Locate the cell with the specified text and output its (x, y) center coordinate. 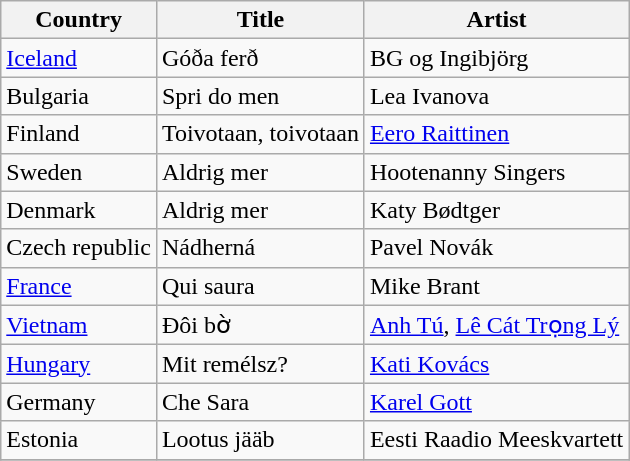
Finland (79, 134)
Sweden (79, 172)
Eero Raittinen (496, 134)
Qui saura (260, 286)
BG og Ingibjörg (496, 58)
Pavel Novák (496, 248)
Hungary (79, 364)
Czech republic (79, 248)
Karel Gott (496, 402)
Title (260, 20)
Iceland (79, 58)
Góða ferð (260, 58)
Anh Tú, Lê Cát Trọng Lý (496, 325)
Eesti Raadio Meeskvartett (496, 440)
Kati Kovács (496, 364)
France (79, 286)
Denmark (79, 210)
Bulgaria (79, 96)
Spri do men (260, 96)
Lootus jääb (260, 440)
Artist (496, 20)
Mike Brant (496, 286)
Che Sara (260, 402)
Lea Ivanova (496, 96)
Country (79, 20)
Vietnam (79, 325)
Đôi bờ (260, 325)
Katy Bødtger (496, 210)
Hootenanny Singers (496, 172)
Mit remélsz? (260, 364)
Toivotaan, toivotaan (260, 134)
Estonia (79, 440)
Germany (79, 402)
Nádherná (260, 248)
